For the text-containing cell, return its midpoint in (x, y) coordinate format. 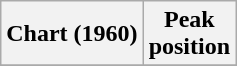
Peakposition (189, 34)
Chart (1960) (72, 34)
